Find where the given text appears and provide that cell's center as [X, Y] coordinate. 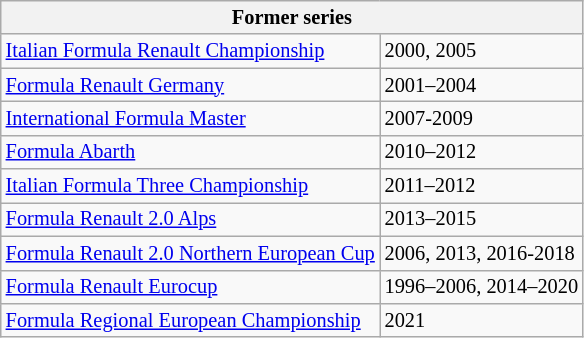
1996–2006, 2014–2020 [482, 287]
2001–2004 [482, 85]
2021 [482, 320]
2011–2012 [482, 186]
Formula Renault Germany [190, 85]
Former series [292, 17]
Formula Regional European Championship [190, 320]
2006, 2013, 2016-2018 [482, 253]
Formula Renault 2.0 Northern European Cup [190, 253]
2013–2015 [482, 219]
International Formula Master [190, 118]
2007-2009 [482, 118]
Formula Abarth [190, 152]
2010–2012 [482, 152]
Formula Renault Eurocup [190, 287]
Italian Formula Three Championship [190, 186]
2000, 2005 [482, 51]
Formula Renault 2.0 Alps [190, 219]
Italian Formula Renault Championship [190, 51]
